Detect which cell encompasses the target text, then output its (x, y) center coordinate. 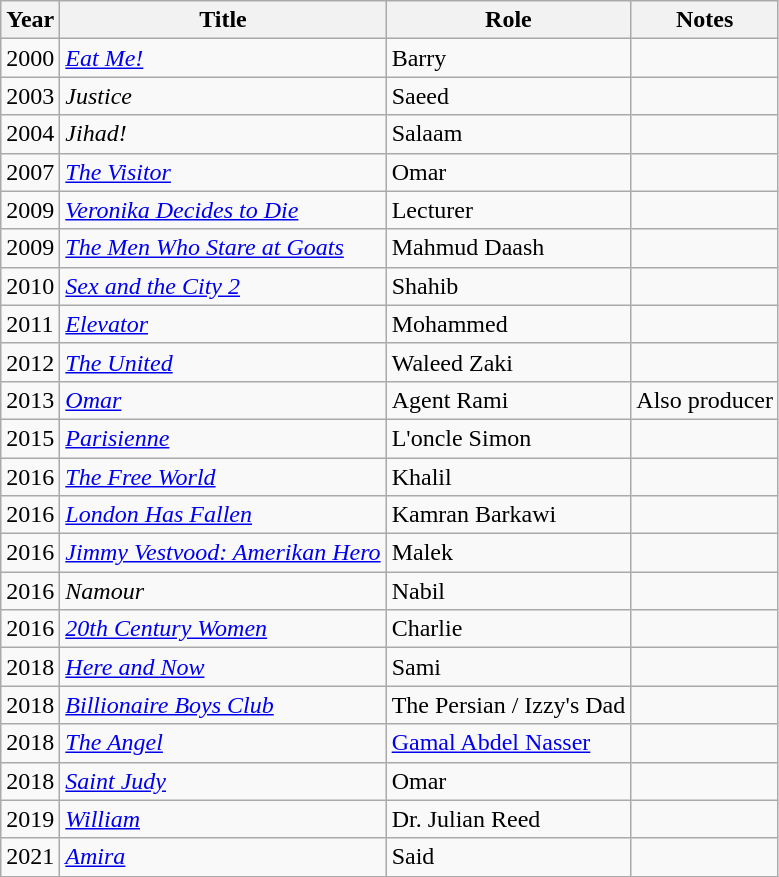
Sami (508, 667)
2011 (30, 324)
Kamran Barkawi (508, 515)
Barry (508, 58)
2003 (30, 96)
Said (508, 857)
Charlie (508, 629)
Dr. Julian Reed (508, 819)
Waleed Zaki (508, 362)
Billionaire Boys Club (223, 705)
Veronika Decides to Die (223, 210)
Here and Now (223, 667)
Gamal Abdel Nasser (508, 743)
Salaam (508, 134)
William (223, 819)
Mahmud Daash (508, 248)
Notes (705, 20)
The Angel (223, 743)
L'oncle Simon (508, 438)
Namour (223, 591)
Also producer (705, 400)
2019 (30, 819)
Jimmy Vestvood: Amerikan Hero (223, 553)
Elevator (223, 324)
2015 (30, 438)
Year (30, 20)
Mohammed (508, 324)
2012 (30, 362)
Amira (223, 857)
Agent Rami (508, 400)
Saint Judy (223, 781)
The Men Who Stare at Goats (223, 248)
Title (223, 20)
2010 (30, 286)
The Visitor (223, 172)
Parisienne (223, 438)
Sex and the City 2 (223, 286)
Justice (223, 96)
Lecturer (508, 210)
London Has Fallen (223, 515)
2000 (30, 58)
The United (223, 362)
2004 (30, 134)
Nabil (508, 591)
Jihad! (223, 134)
2013 (30, 400)
The Free World (223, 477)
Shahib (508, 286)
2007 (30, 172)
Eat Me! (223, 58)
Malek (508, 553)
20th Century Women (223, 629)
2021 (30, 857)
Khalil (508, 477)
Role (508, 20)
The Persian / Izzy's Dad (508, 705)
Saeed (508, 96)
